Locate the cell with the specified text and output its (X, Y) center coordinate. 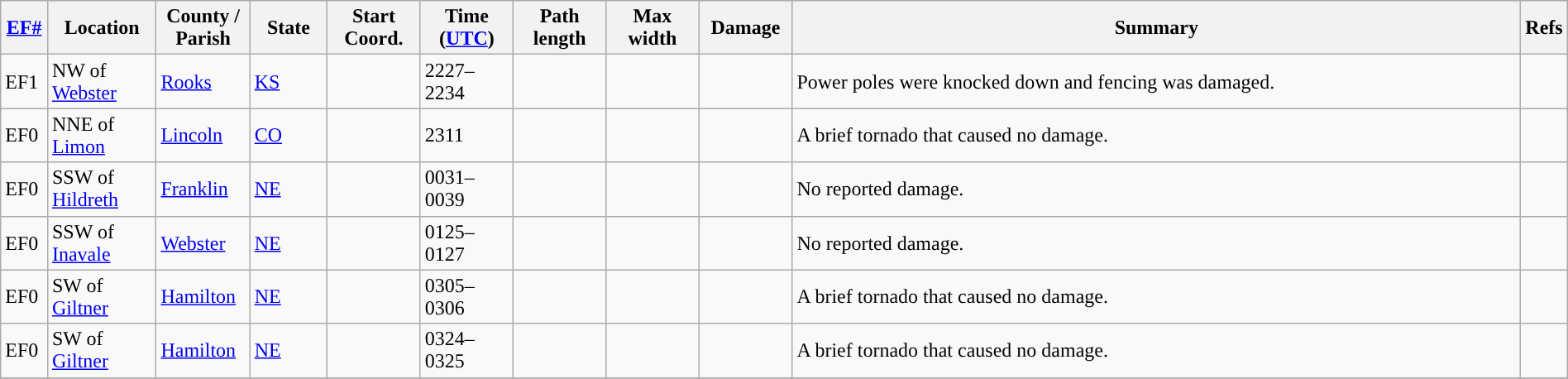
0125–0127 (466, 243)
SSW of Inavale (101, 243)
Webster (203, 243)
Start Coord. (374, 28)
Path length (560, 28)
Rooks (203, 81)
KS (289, 81)
County / Parish (203, 28)
Damage (746, 28)
Max width (653, 28)
2227–2234 (466, 81)
SSW of Hildreth (101, 189)
0031–0039 (466, 189)
Franklin (203, 189)
Location (101, 28)
Refs (1545, 28)
0305–0306 (466, 296)
Lincoln (203, 136)
EF# (25, 28)
State (289, 28)
Summary (1156, 28)
CO (289, 136)
2311 (466, 136)
NNE of Limon (101, 136)
Time (UTC) (466, 28)
NW of Webster (101, 81)
Power poles were knocked down and fencing was damaged. (1156, 81)
EF1 (25, 81)
0324–0325 (466, 351)
